Provide the [X, Y] coordinate of the cell's center where the given text is located.  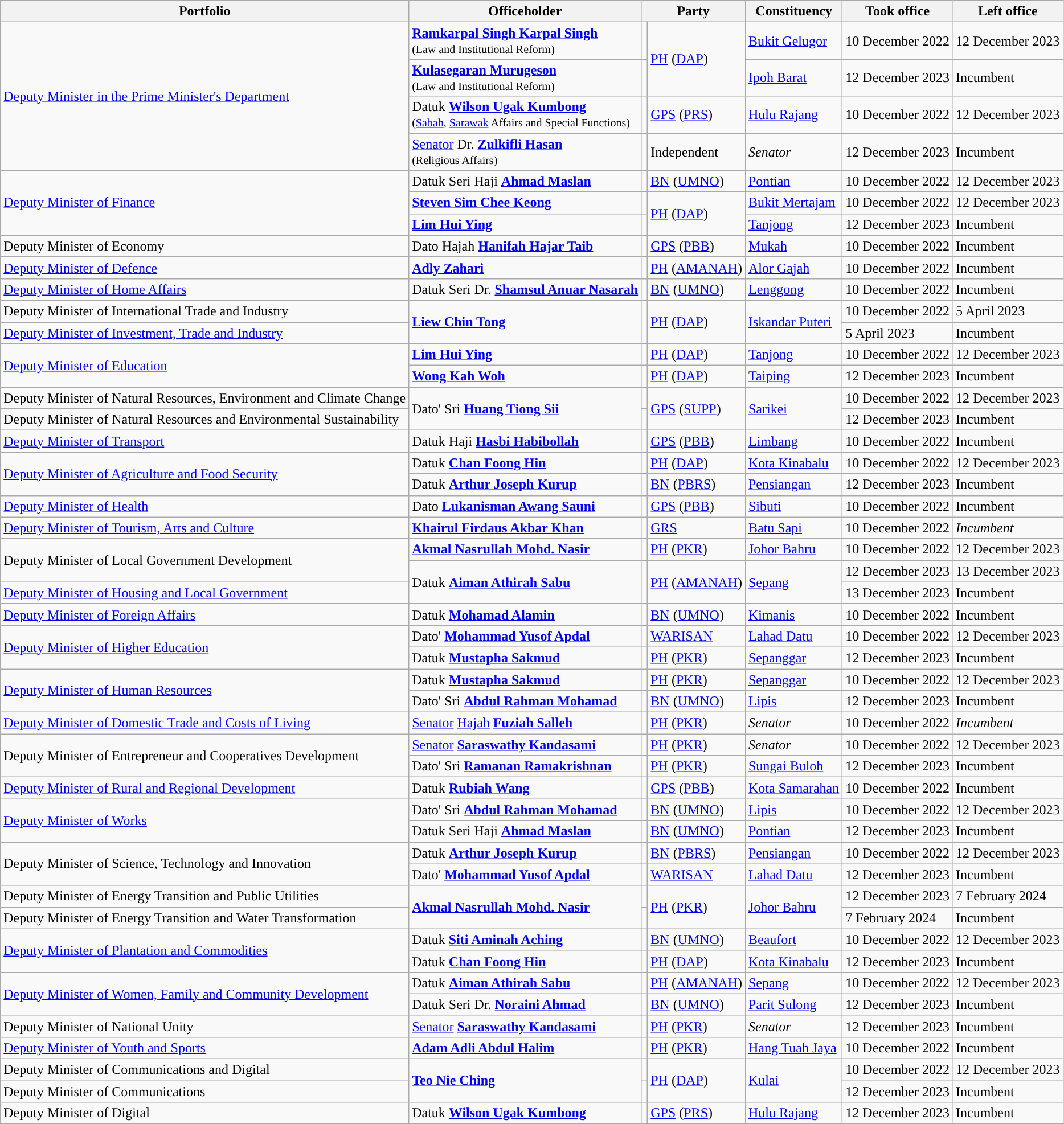
Deputy Minister of Foreign Affairs [205, 614]
Bukit Gelugor [793, 41]
Constituency [793, 11]
Deputy Minister of Communications [205, 1092]
Deputy Minister of Youth and Sports [205, 1048]
Dato Hajah Hanifah Hajar Taib [525, 246]
Taiping [793, 376]
Deputy Minister of Energy Transition and Water Transformation [205, 918]
Deputy Minister of Transport [205, 441]
Deputy Minister of Health [205, 506]
Adly Zahari [525, 268]
Deputy Minister of Communications and Digital [205, 1070]
Deputy Minister of Home Affairs [205, 289]
Deputy Minister of Domestic Trade and Costs of Living [205, 723]
Sibuti [793, 506]
Deputy Minister of Natural Resources, Environment and Climate Change [205, 398]
Datuk Wilson Ugak Kumbong (Sabah, Sarawak Affairs and Special Functions) [525, 115]
Adam Adli Abdul Halim [525, 1048]
Party [694, 11]
Deputy Minister of Defence [205, 268]
Datuk Wilson Ugak Kumbong [525, 1113]
Parit Sulong [793, 1004]
Deputy Minister of Science, Technology and Innovation [205, 864]
Deputy Minister of Digital [205, 1113]
Hang Tuah Jaya [793, 1048]
Deputy Minister of Natural Resources and Environmental Sustainability [205, 420]
GRS [697, 528]
Deputy Minister in the Prime Minister's Department [205, 96]
Deputy Minister of Women, Family and Community Development [205, 994]
Took office [898, 11]
Senator Hajah Fuziah Salleh [525, 723]
Ipoh Barat [793, 77]
Wong Kah Woh [525, 376]
Alor Gajah [793, 268]
Beaufort [793, 940]
Kimanis [793, 614]
Teo Nie Ching [525, 1081]
Deputy Minister of Finance [205, 203]
Datuk Rubiah Wang [525, 788]
Ramkarpal Singh Karpal Singh (Law and Institutional Reform) [525, 41]
Left office [1008, 11]
Portfolio [205, 11]
Datuk Mohamad Alamin [525, 614]
Datuk Haji Hasbi Habibollah [525, 441]
Iskandar Puteri [793, 322]
Deputy Minister of Education [205, 366]
Deputy Minister of Economy [205, 246]
Officeholder [525, 11]
Datuk Seri Dr. Noraini Ahmad [525, 1004]
Deputy Minister of Tourism, Arts and Culture [205, 528]
Deputy Minister of Rural and Regional Development [205, 788]
Mukah [793, 246]
Datuk Siti Aminah Aching [525, 940]
Dato Lukanisman Awang Sauni [525, 506]
Deputy Minister of Energy Transition and Public Utilities [205, 896]
Kulasegaran Murugeson (Law and Institutional Reform) [525, 77]
Deputy Minister of Agriculture and Food Security [205, 474]
Limbang [793, 441]
Deputy Minister of Entrepreneur and Cooperatives Development [205, 756]
Kulai [793, 1081]
Deputy Minister of Human Resources [205, 690]
Independent [697, 151]
Steven Sim Chee Keong [525, 203]
Sarikei [793, 409]
Dato' Sri Ramanan Ramakrishnan [525, 766]
Datuk Seri Dr. Shamsul Anuar Nasarah [525, 289]
Deputy Minister of International Trade and Industry [205, 311]
Senator Dr. Zulkifli Hasan(Religious Affairs) [525, 151]
Deputy Minister of Investment, Trade and Industry [205, 333]
Dato' Sri Huang Tiong Sii [525, 409]
Bukit Mertajam [793, 203]
Deputy Minister of Higher Education [205, 647]
GPS (SUPP) [697, 409]
Deputy Minister of National Unity [205, 1027]
Deputy Minister of Works [205, 821]
Lenggong [793, 289]
Deputy Minister of Plantation and Commodities [205, 950]
Sungai Buloh [793, 766]
Deputy Minister of Housing and Local Government [205, 593]
Deputy Minister of Local Government Development [205, 560]
Khairul Firdaus Akbar Khan [525, 528]
Batu Sapi [793, 528]
Kota Samarahan [793, 788]
Liew Chin Tong [525, 322]
